For the text-containing cell, return its midpoint in (x, y) coordinate format. 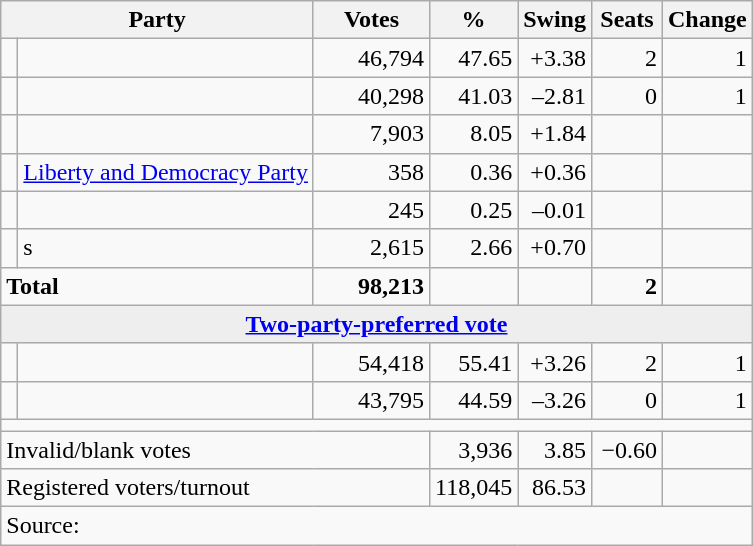
47.65 (473, 58)
+3.38 (555, 58)
98,213 (371, 286)
Registered voters/turnout (216, 488)
3,936 (473, 449)
Votes (371, 20)
Liberty and Democracy Party (166, 172)
−0.60 (626, 449)
Two-party-preferred vote (376, 324)
118,045 (473, 488)
Invalid/blank votes (216, 449)
43,795 (371, 400)
–3.26 (555, 400)
44.59 (473, 400)
54,418 (371, 362)
+0.70 (555, 248)
–2.81 (555, 96)
s (166, 248)
0.36 (473, 172)
358 (371, 172)
Change (707, 20)
41.03 (473, 96)
+1.84 (555, 134)
Total (158, 286)
40,298 (371, 96)
+3.26 (555, 362)
Swing (555, 20)
Party (158, 20)
Seats (626, 20)
245 (371, 210)
% (473, 20)
Source: (376, 526)
46,794 (371, 58)
–0.01 (555, 210)
+0.36 (555, 172)
7,903 (371, 134)
86.53 (555, 488)
3.85 (555, 449)
8.05 (473, 134)
2.66 (473, 248)
2,615 (371, 248)
55.41 (473, 362)
0.25 (473, 210)
